Identify which cell holds the provided text, then report its [X, Y] central coordinate. 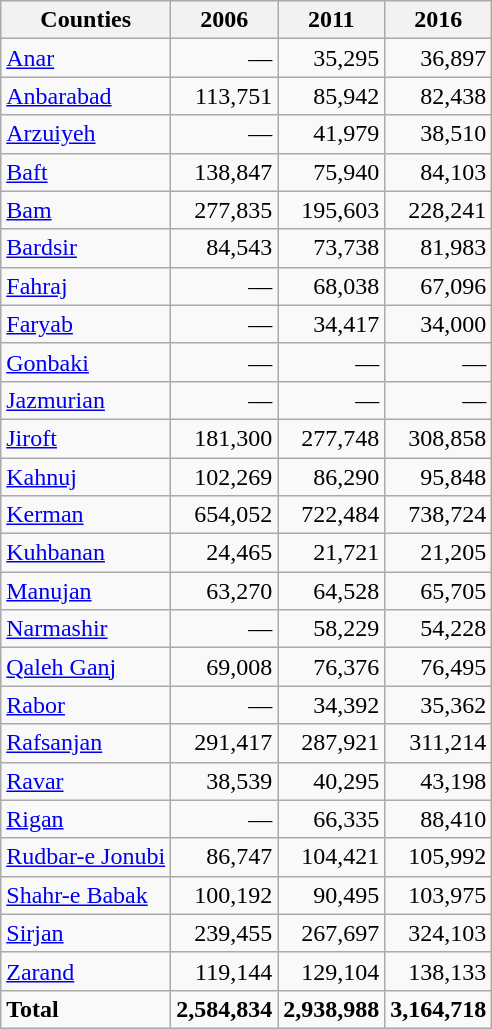
Baft [86, 172]
Rabor [86, 705]
103,975 [438, 895]
21,205 [438, 553]
Jiroft [86, 438]
95,848 [438, 477]
58,229 [332, 629]
Qaleh Ganj [86, 667]
Kuhbanan [86, 553]
73,738 [332, 248]
228,241 [438, 210]
654,052 [224, 515]
722,484 [332, 515]
Manujan [86, 591]
Shahr-e Babak [86, 895]
Rafsanjan [86, 743]
82,438 [438, 96]
Arzuiyeh [86, 134]
2016 [438, 20]
38,539 [224, 781]
2006 [224, 20]
Bardsir [86, 248]
181,300 [224, 438]
75,940 [332, 172]
Rigan [86, 819]
36,897 [438, 58]
90,495 [332, 895]
267,697 [332, 933]
40,295 [332, 781]
65,705 [438, 591]
81,983 [438, 248]
100,192 [224, 895]
38,510 [438, 134]
54,228 [438, 629]
138,133 [438, 971]
Bam [86, 210]
Kerman [86, 515]
3,164,718 [438, 1009]
84,103 [438, 172]
85,942 [332, 96]
34,417 [332, 324]
195,603 [332, 210]
Faryab [86, 324]
Ravar [86, 781]
34,392 [332, 705]
311,214 [438, 743]
Rudbar-e Jonubi [86, 857]
76,376 [332, 667]
24,465 [224, 553]
102,269 [224, 477]
113,751 [224, 96]
63,270 [224, 591]
84,543 [224, 248]
105,992 [438, 857]
Fahraj [86, 286]
43,198 [438, 781]
Anbarabad [86, 96]
104,421 [332, 857]
88,410 [438, 819]
Gonbaki [86, 362]
129,104 [332, 971]
Zarand [86, 971]
2,938,988 [332, 1009]
2,584,834 [224, 1009]
2011 [332, 20]
35,362 [438, 705]
287,921 [332, 743]
Sirjan [86, 933]
41,979 [332, 134]
308,858 [438, 438]
277,835 [224, 210]
291,417 [224, 743]
138,847 [224, 172]
34,000 [438, 324]
Narmashir [86, 629]
Anar [86, 58]
86,290 [332, 477]
Jazmurian [86, 400]
119,144 [224, 971]
76,495 [438, 667]
Total [86, 1009]
35,295 [332, 58]
66,335 [332, 819]
Counties [86, 20]
86,747 [224, 857]
277,748 [332, 438]
64,528 [332, 591]
21,721 [332, 553]
324,103 [438, 933]
738,724 [438, 515]
239,455 [224, 933]
68,038 [332, 286]
Kahnuj [86, 477]
69,008 [224, 667]
67,096 [438, 286]
